From the cell containing the given text, extract its center point as (x, y) coordinate. 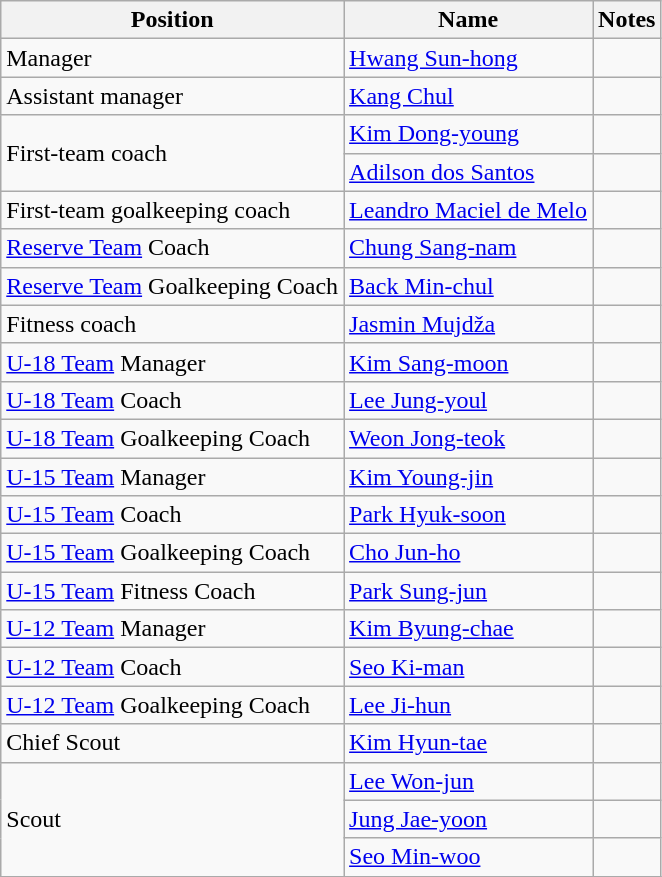
Reserve Team Coach (172, 248)
Lee Won-jun (468, 781)
Chung Sang-nam (468, 248)
Kim Hyun-tae (468, 743)
U-15 Team Manager (172, 477)
U-15 Team Coach (172, 515)
U-12 Team Coach (172, 667)
Kim Byung-chae (468, 629)
U-12 Team Manager (172, 629)
Chief Scout (172, 743)
Leandro Maciel de Melo (468, 210)
Assistant manager (172, 96)
U-15 Team Goalkeeping Coach (172, 553)
Cho Jun-ho (468, 553)
Kim Sang-moon (468, 362)
Weon Jong-teok (468, 438)
Kang Chul (468, 96)
Kim Dong-young (468, 134)
Lee Jung-youl (468, 400)
Back Min-chul (468, 286)
Scout (172, 819)
First-team goalkeeping coach (172, 210)
Kim Young-jin (468, 477)
Manager (172, 58)
Seo Ki-man (468, 667)
U-18 Team Coach (172, 400)
Park Sung-jun (468, 591)
U-18 Team Manager (172, 362)
Hwang Sun-hong (468, 58)
Notes (627, 20)
Position (172, 20)
Jasmin Mujdža (468, 324)
U-12 Team Goalkeeping Coach (172, 705)
First-team coach (172, 153)
Seo Min-woo (468, 857)
U-15 Team Fitness Coach (172, 591)
Lee Ji-hun (468, 705)
Reserve Team Goalkeeping Coach (172, 286)
Fitness coach (172, 324)
Name (468, 20)
U-18 Team Goalkeeping Coach (172, 438)
Jung Jae-yoon (468, 819)
Park Hyuk-soon (468, 515)
Adilson dos Santos (468, 172)
